Scan for the cell matching the given text and deliver its (X, Y) coordinate at center. 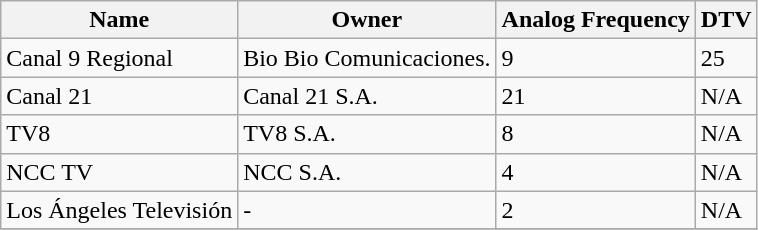
NCC TV (120, 172)
4 (596, 172)
2 (596, 210)
Bio Bio Comunicaciones. (367, 58)
21 (596, 96)
Los Ángeles Televisión (120, 210)
Canal 21 S.A. (367, 96)
Canal 21 (120, 96)
Owner (367, 20)
Name (120, 20)
TV8 (120, 134)
Canal 9 Regional (120, 58)
9 (596, 58)
NCC S.A. (367, 172)
Analog Frequency (596, 20)
- (367, 210)
DTV (726, 20)
25 (726, 58)
8 (596, 134)
TV8 S.A. (367, 134)
